Detect which cell encompasses the target text, then output its (X, Y) center coordinate. 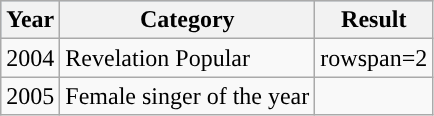
2004 (30, 58)
Category (188, 20)
Result (374, 20)
Year (30, 20)
rowspan=2 (374, 58)
2005 (30, 96)
Revelation Popular (188, 58)
Female singer of the year (188, 96)
